Identify which cell holds the provided text, then report its (X, Y) central coordinate. 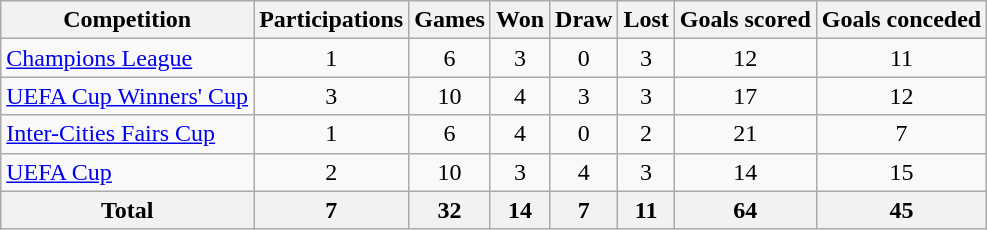
Competition (128, 20)
Total (128, 210)
Won (520, 20)
Participations (332, 20)
Goals scored (745, 20)
Champions League (128, 58)
Lost (646, 20)
15 (901, 172)
21 (745, 134)
Draw (584, 20)
UEFA Cup Winners' Cup (128, 96)
Inter-Cities Fairs Cup (128, 134)
UEFA Cup (128, 172)
32 (450, 210)
Goals conceded (901, 20)
64 (745, 210)
45 (901, 210)
17 (745, 96)
Games (450, 20)
